From the cell containing the given text, extract its center point as (x, y) coordinate. 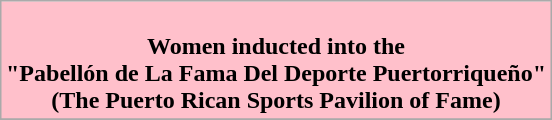
Women inducted into the "Pabellón de La Fama Del Deporte Puertorriqueño" (The Puerto Rican Sports Pavilion of Fame) (276, 60)
